For the text-containing cell, return its midpoint in (X, Y) coordinate format. 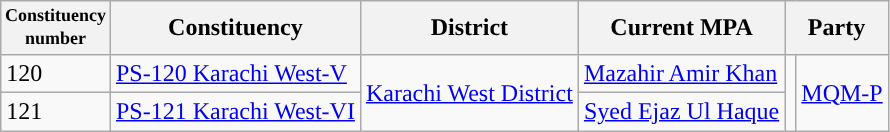
Party (836, 28)
Constituency (235, 28)
District (469, 28)
120 (56, 73)
PS-121 Karachi West-VI (235, 111)
121 (56, 111)
Constituency number (56, 28)
Syed Ejaz Ul Haque (681, 111)
MQM-P (842, 92)
Mazahir Amir Khan (681, 73)
Current MPA (681, 28)
Karachi West District (469, 92)
PS-120 Karachi West-V (235, 73)
